Detect which cell encompasses the target text, then output its (X, Y) center coordinate. 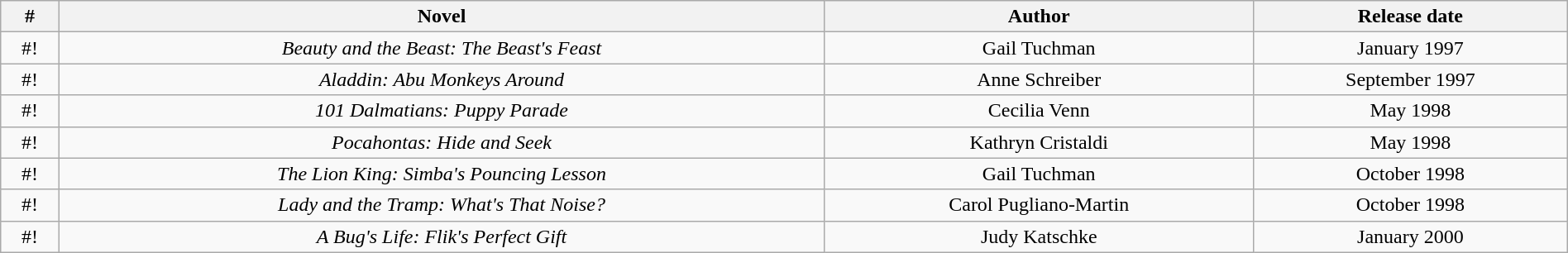
Cecilia Venn (1039, 111)
Pocahontas: Hide and Seek (442, 142)
A Bug's Life: Flik's Perfect Gift (442, 236)
Author (1039, 17)
Kathryn Cristaldi (1039, 142)
Anne Schreiber (1039, 79)
Beauty and the Beast: The Beast's Feast (442, 48)
# (30, 17)
Lady and the Tramp: What's That Noise? (442, 205)
Aladdin: Abu Monkeys Around (442, 79)
Novel (442, 17)
January 1997 (1411, 48)
January 2000 (1411, 236)
Judy Katschke (1039, 236)
101 Dalmatians: Puppy Parade (442, 111)
Carol Pugliano-Martin (1039, 205)
Release date (1411, 17)
The Lion King: Simba's Pouncing Lesson (442, 174)
September 1997 (1411, 79)
